Determine the (x, y) coordinate at the center of the cell enclosing the given text.  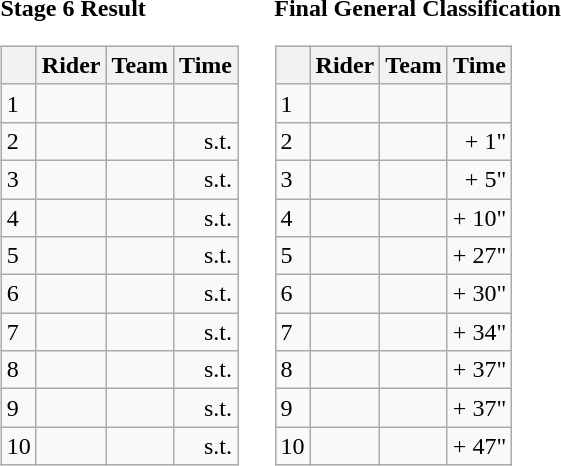
+ 30" (479, 294)
+ 47" (479, 446)
+ 5" (479, 179)
+ 1" (479, 141)
+ 27" (479, 256)
+ 34" (479, 332)
+ 10" (479, 217)
